Return the (x, y) coordinate for the center point of the cell that contains the specified text.  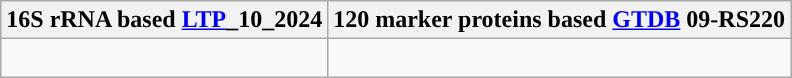
120 marker proteins based GTDB 09-RS220 (560, 20)
16S rRNA based LTP_10_2024 (164, 20)
